Provide the (X, Y) coordinate of the cell's center where the given text is located.  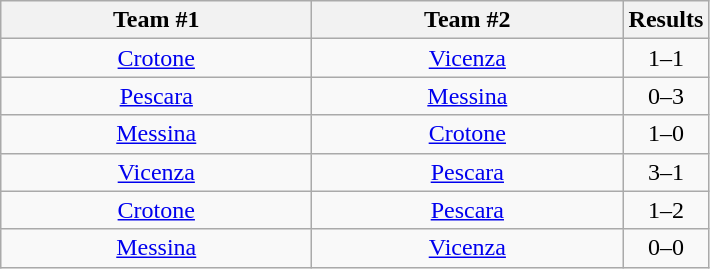
0–3 (666, 96)
1–0 (666, 134)
Team #1 (156, 20)
1–2 (666, 210)
Results (666, 20)
Team #2 (468, 20)
1–1 (666, 58)
3–1 (666, 172)
0–0 (666, 248)
